Scan for the cell matching the given text and deliver its (x, y) coordinate at center. 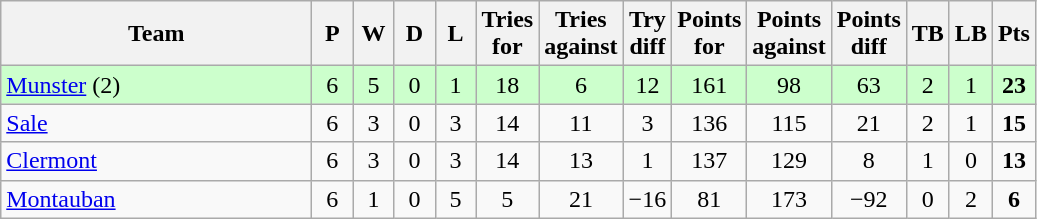
Try diff (648, 34)
Points against (789, 34)
23 (1014, 85)
Team (156, 34)
12 (648, 85)
P (332, 34)
81 (710, 199)
18 (508, 85)
15 (1014, 123)
Tries against (581, 34)
Clermont (156, 161)
Montauban (156, 199)
Sale (156, 123)
W (374, 34)
Points diff (868, 34)
LB (970, 34)
Tries for (508, 34)
Munster (2) (156, 85)
11 (581, 123)
161 (710, 85)
−92 (868, 199)
137 (710, 161)
129 (789, 161)
Pts (1014, 34)
−16 (648, 199)
TB (928, 34)
115 (789, 123)
136 (710, 123)
L (456, 34)
63 (868, 85)
Points for (710, 34)
98 (789, 85)
173 (789, 199)
D (414, 34)
8 (868, 161)
